For the text-containing cell, return its midpoint in (X, Y) coordinate format. 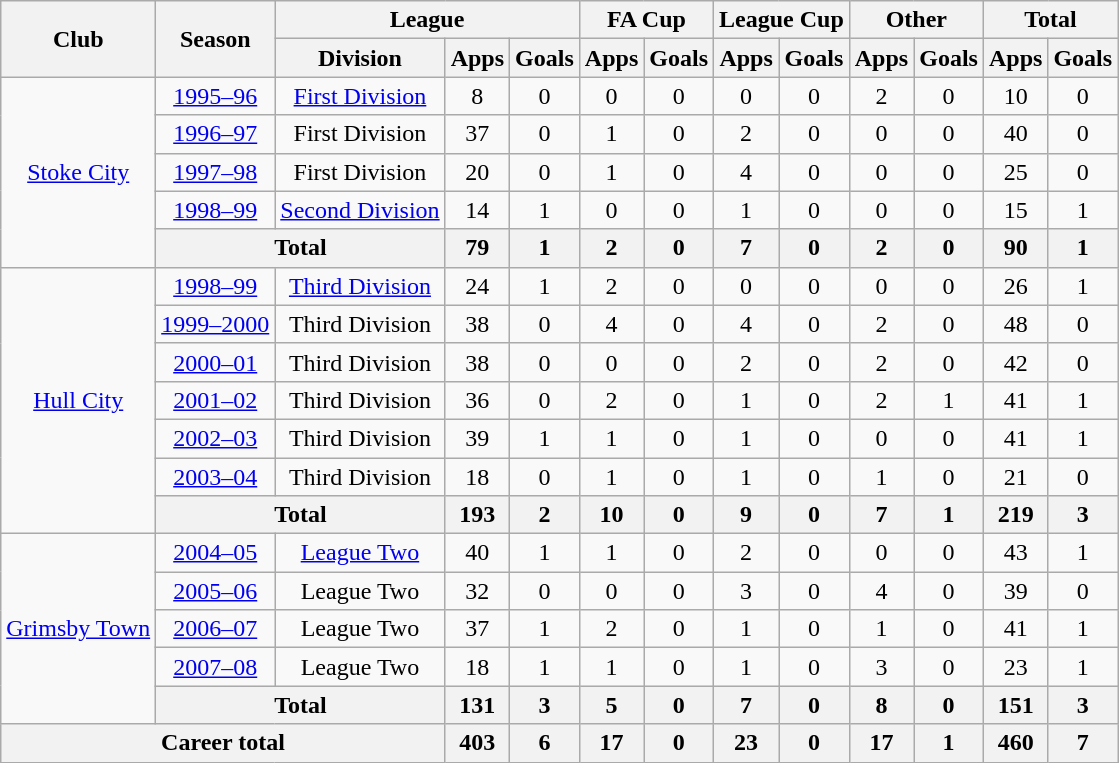
90 (1015, 248)
1997–98 (216, 172)
36 (477, 400)
Season (216, 39)
43 (1015, 553)
2004–05 (216, 553)
15 (1015, 210)
32 (477, 591)
2006–07 (216, 629)
Hull City (78, 400)
42 (1015, 362)
193 (477, 515)
2007–08 (216, 667)
26 (1015, 286)
219 (1015, 515)
460 (1015, 743)
79 (477, 248)
Grimsby Town (78, 629)
2000–01 (216, 362)
FA Cup (646, 20)
1999–2000 (216, 324)
2001–02 (216, 400)
20 (477, 172)
131 (477, 705)
Other (916, 20)
403 (477, 743)
1995–96 (216, 96)
League (428, 20)
2003–04 (216, 477)
14 (477, 210)
League Cup (782, 20)
Career total (223, 743)
5 (611, 705)
2002–03 (216, 438)
Second Division (360, 210)
151 (1015, 705)
1996–97 (216, 134)
Stoke City (78, 172)
25 (1015, 172)
21 (1015, 477)
Club (78, 39)
48 (1015, 324)
2005–06 (216, 591)
24 (477, 286)
Division (360, 58)
6 (545, 743)
9 (746, 515)
